Find where the given text appears and provide that cell's center as [X, Y] coordinate. 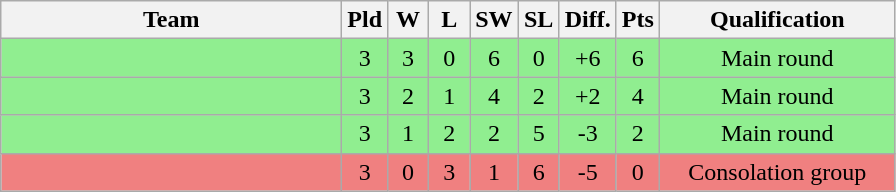
L [450, 20]
Pts [638, 20]
+2 [588, 96]
SL [538, 20]
-3 [588, 134]
Diff. [588, 20]
SW [494, 20]
W [408, 20]
+6 [588, 58]
Pld [365, 20]
Team [172, 20]
-5 [588, 172]
5 [538, 134]
Consolation group [777, 172]
Qualification [777, 20]
